Provide the [x, y] coordinate of the cell's center where the given text is located.  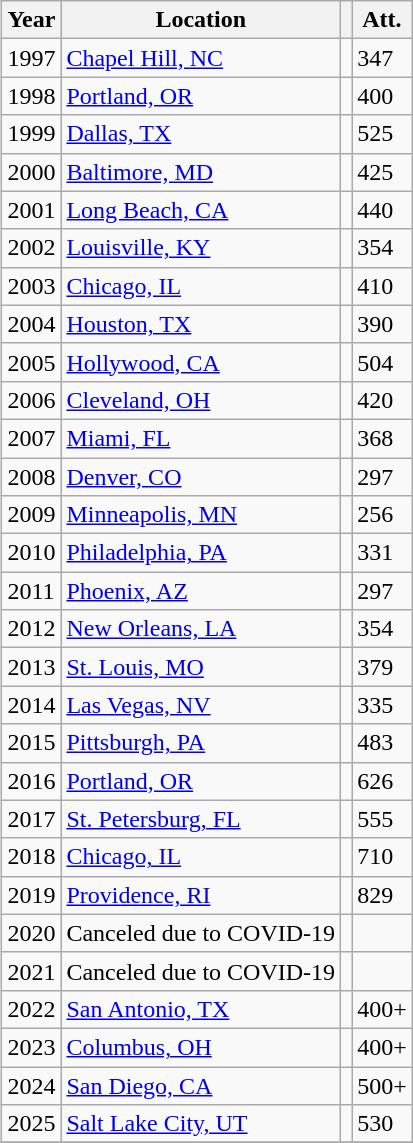
256 [382, 515]
1999 [32, 134]
390 [382, 324]
2007 [32, 438]
2017 [32, 819]
2011 [32, 591]
San Diego, CA [201, 1085]
2024 [32, 1085]
Las Vegas, NV [201, 705]
483 [382, 743]
Columbus, OH [201, 1047]
Hollywood, CA [201, 362]
530 [382, 1124]
2022 [32, 1009]
Philadelphia, PA [201, 553]
Houston, TX [201, 324]
335 [382, 705]
368 [382, 438]
Year [32, 20]
2012 [32, 629]
2016 [32, 781]
1997 [32, 58]
2000 [32, 172]
Minneapolis, MN [201, 515]
Long Beach, CA [201, 210]
420 [382, 400]
2002 [32, 248]
Miami, FL [201, 438]
Baltimore, MD [201, 172]
St. Louis, MO [201, 667]
2023 [32, 1047]
2006 [32, 400]
2001 [32, 210]
347 [382, 58]
626 [382, 781]
Salt Lake City, UT [201, 1124]
1998 [32, 96]
555 [382, 819]
710 [382, 857]
San Antonio, TX [201, 1009]
2014 [32, 705]
2009 [32, 515]
525 [382, 134]
2010 [32, 553]
2008 [32, 477]
440 [382, 210]
829 [382, 895]
St. Petersburg, FL [201, 819]
2013 [32, 667]
Location [201, 20]
Pittsburgh, PA [201, 743]
Denver, CO [201, 477]
Cleveland, OH [201, 400]
2003 [32, 286]
Dallas, TX [201, 134]
400 [382, 96]
2005 [32, 362]
Att. [382, 20]
425 [382, 172]
2019 [32, 895]
Providence, RI [201, 895]
2025 [32, 1124]
331 [382, 553]
Louisville, KY [201, 248]
Chapel Hill, NC [201, 58]
2021 [32, 971]
2018 [32, 857]
2020 [32, 933]
504 [382, 362]
2004 [32, 324]
2015 [32, 743]
500+ [382, 1085]
379 [382, 667]
410 [382, 286]
Phoenix, AZ [201, 591]
New Orleans, LA [201, 629]
